For the text-containing cell, return its midpoint in [X, Y] coordinate format. 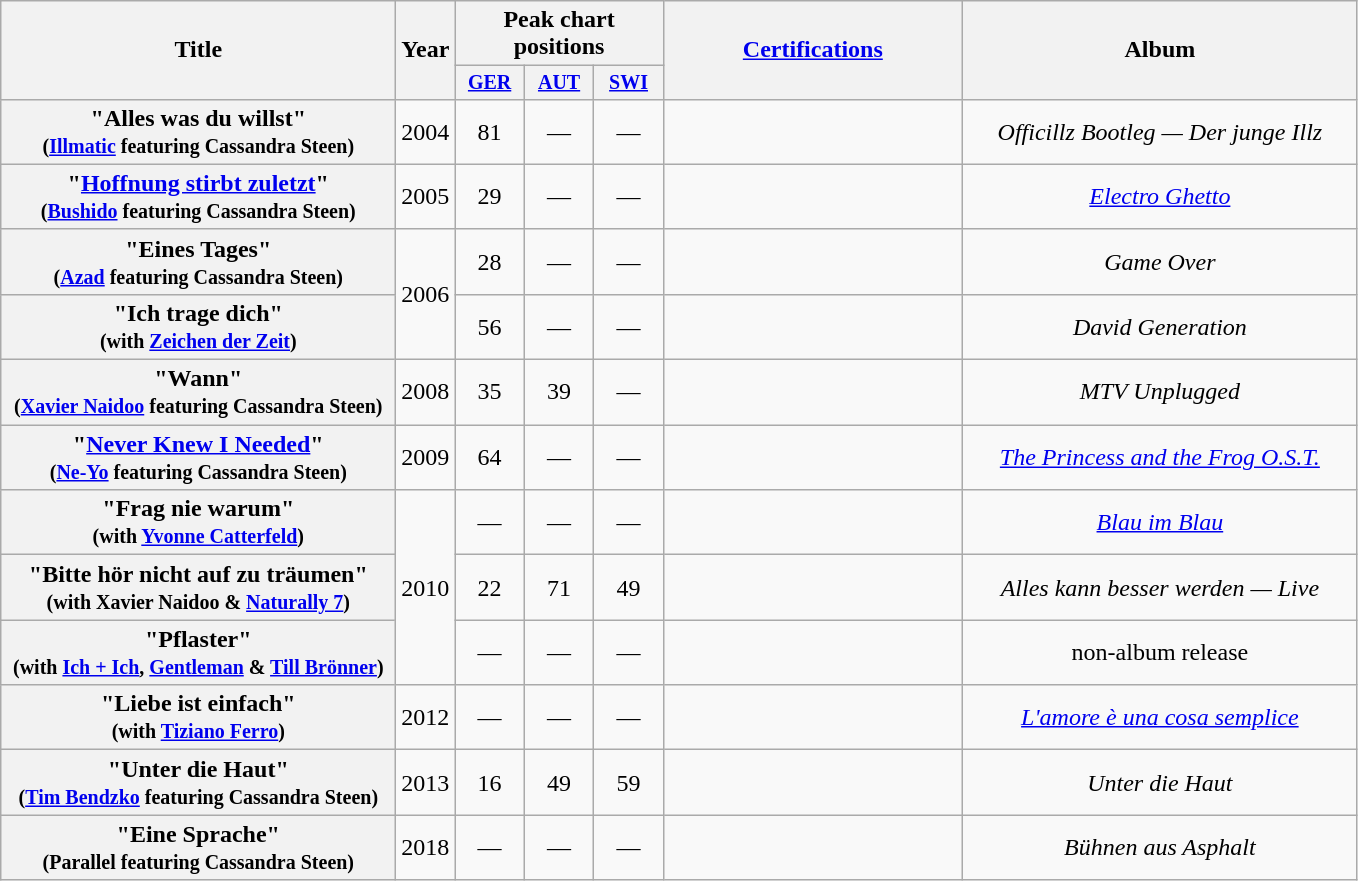
Bühnen aus Asphalt [1160, 848]
Officillz Bootleg — Der junge Illz [1160, 132]
39 [558, 392]
AUT [558, 82]
"Never Knew I Needed" (Ne-Yo featuring Cassandra Steen) [198, 458]
Album [1160, 50]
Game Over [1160, 262]
28 [490, 262]
2008 [426, 392]
L'amore è una cosa semplice [1160, 718]
71 [558, 588]
2009 [426, 458]
Electro Ghetto [1160, 196]
Blau im Blau [1160, 522]
The Princess and the Frog O.S.T. [1160, 458]
David Generation [1160, 326]
81 [490, 132]
2013 [426, 782]
"Bitte hör nicht auf zu träumen" (with Xavier Naidoo & Naturally 7) [198, 588]
"Unter die Haut" (Tim Bendzko featuring Cassandra Steen) [198, 782]
2004 [426, 132]
2006 [426, 294]
MTV Unplugged [1160, 392]
64 [490, 458]
Unter die Haut [1160, 782]
SWI [628, 82]
Peak chart positions [559, 34]
2005 [426, 196]
"Hoffnung stirbt zuletzt" (Bushido featuring Cassandra Steen) [198, 196]
Certifications [812, 50]
"Eines Tages" (Azad featuring Cassandra Steen) [198, 262]
"Pflaster" (with Ich + Ich, Gentleman & Till Brönner) [198, 652]
Alles kann besser werden — Live [1160, 588]
2010 [426, 588]
22 [490, 588]
Year [426, 50]
35 [490, 392]
"Liebe ist einfach" (with Tiziano Ferro) [198, 718]
"Alles was du willst" (Illmatic featuring Cassandra Steen) [198, 132]
Title [198, 50]
GER [490, 82]
2012 [426, 718]
"Frag nie warum" (with Yvonne Catterfeld) [198, 522]
"Ich trage dich" (with Zeichen der Zeit) [198, 326]
"Eine Sprache" (Parallel featuring Cassandra Steen) [198, 848]
16 [490, 782]
56 [490, 326]
59 [628, 782]
non-album release [1160, 652]
29 [490, 196]
2018 [426, 848]
"Wann" (Xavier Naidoo featuring Cassandra Steen) [198, 392]
